Extract the [X, Y] coordinate from the center of the cell holding the provided text.  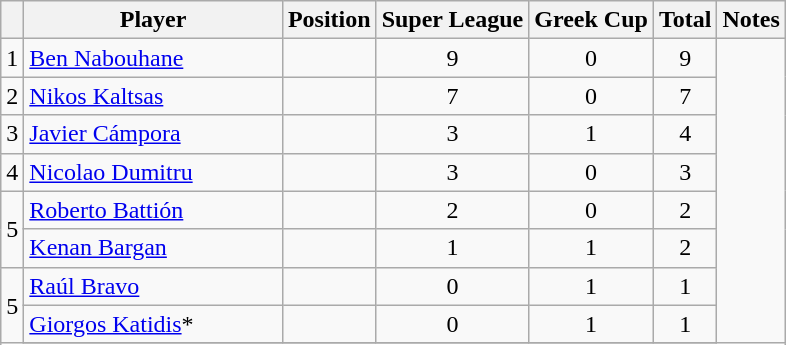
Nicolao Dumitru [154, 172]
Kenan Bargan [154, 248]
Javier Cámpora [154, 134]
Ben Nabouhane [154, 58]
Notes [751, 20]
Raúl Bravo [154, 286]
Nikos Kaltsas [154, 96]
Position [329, 20]
Total [685, 20]
Roberto Battión [154, 210]
Player [154, 20]
Giorgos Katidis* [154, 324]
Super League [452, 20]
Greek Cup [592, 20]
